Output the (x, y) coordinate of the center of the cell containing the given text.  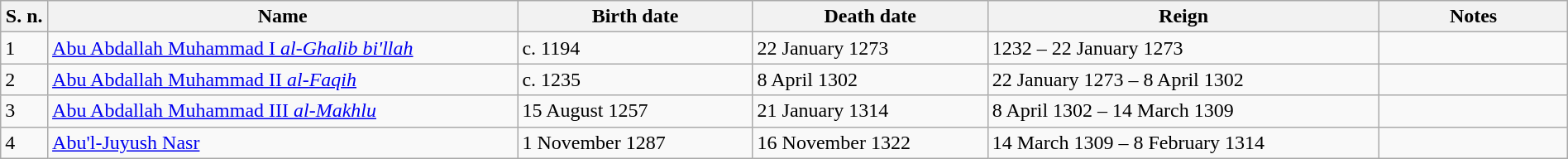
22 January 1273 (870, 48)
Death date (870, 17)
Reign (1183, 17)
3 (25, 111)
Abu Abdallah Muhammad I al-Ghalib bi'llah (283, 48)
c. 1194 (635, 48)
14 March 1309 – 8 February 1314 (1183, 142)
Birth date (635, 17)
22 January 1273 – 8 April 1302 (1183, 79)
1 November 1287 (635, 142)
21 January 1314 (870, 111)
Abu'l-Juyush Nasr (283, 142)
1232 – 22 January 1273 (1183, 48)
Notes (1474, 17)
Name (283, 17)
8 April 1302 (870, 79)
8 April 1302 – 14 March 1309 (1183, 111)
S. n. (25, 17)
16 November 1322 (870, 142)
Abu Abdallah Muhammad III al-Makhlu (283, 111)
c. 1235 (635, 79)
15 August 1257 (635, 111)
4 (25, 142)
1 (25, 48)
Abu Abdallah Muhammad II al-Faqih (283, 79)
2 (25, 79)
